Determine the [X, Y] coordinate at the center of the cell enclosing the given text.  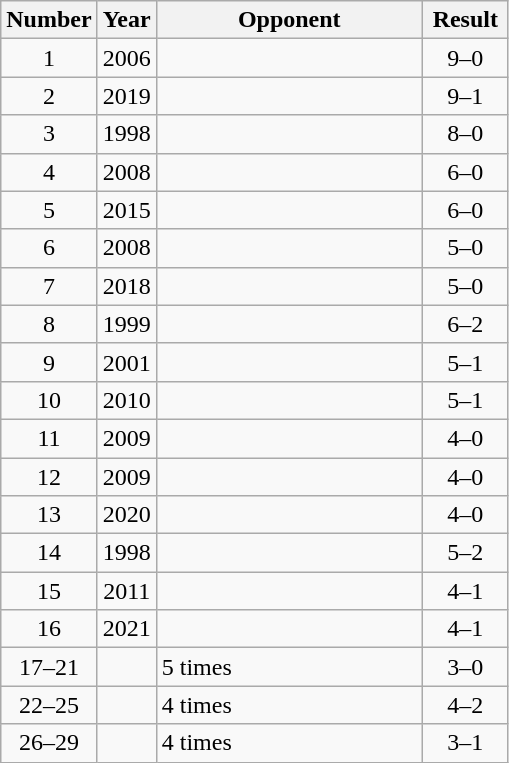
3–1 [465, 743]
17–21 [49, 667]
2011 [126, 591]
10 [49, 400]
5 [49, 210]
2 [49, 96]
9–1 [465, 96]
2010 [126, 400]
2020 [126, 515]
8–0 [465, 134]
5–2 [465, 553]
2019 [126, 96]
15 [49, 591]
11 [49, 438]
9 [49, 362]
16 [49, 629]
2006 [126, 58]
22–25 [49, 705]
9–0 [465, 58]
1999 [126, 324]
3 [49, 134]
1 [49, 58]
2021 [126, 629]
Result [465, 20]
8 [49, 324]
Number [49, 20]
26–29 [49, 743]
14 [49, 553]
13 [49, 515]
Year [126, 20]
6 [49, 248]
Opponent [289, 20]
6–2 [465, 324]
2001 [126, 362]
7 [49, 286]
5 times [289, 667]
12 [49, 477]
4–2 [465, 705]
3–0 [465, 667]
4 [49, 172]
2018 [126, 286]
2015 [126, 210]
